Capture the cell that displays the provided text and extract its [x, y] central coordinate. 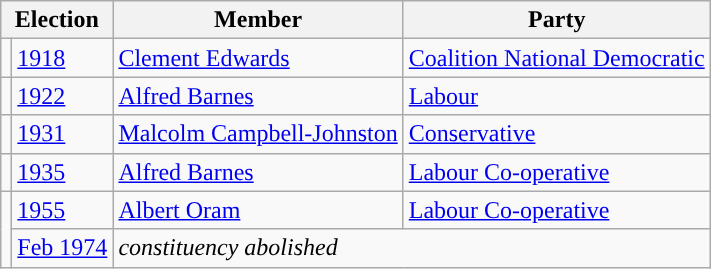
Party [556, 20]
Member [258, 20]
1935 [62, 172]
Conservative [556, 134]
1918 [62, 58]
Coalition National Democratic [556, 58]
Malcolm Campbell-Johnston [258, 134]
Albert Oram [258, 210]
Clement Edwards [258, 58]
Election [57, 20]
1922 [62, 96]
constituency abolished [412, 248]
Feb 1974 [62, 248]
1955 [62, 210]
1931 [62, 134]
Labour [556, 96]
